Identify which cell holds the provided text, then report its [x, y] central coordinate. 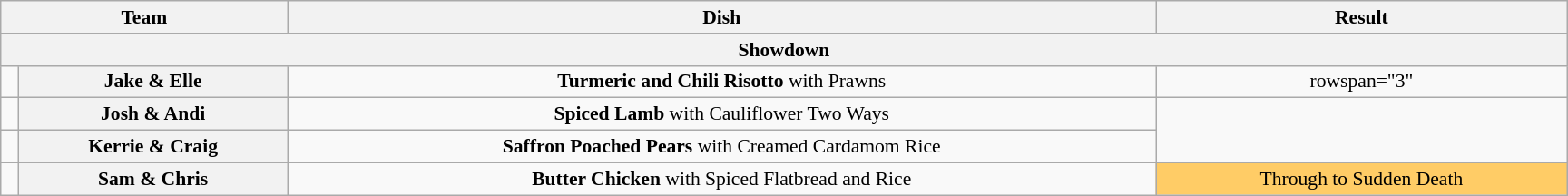
Through to Sudden Death [1362, 179]
Showdown [784, 50]
Kerrie & Craig [152, 147]
Turmeric and Chili Risotto with Prawns [722, 82]
Team [144, 17]
rowspan="3" [1362, 82]
Spiced Lamb with Cauliflower Two Ways [722, 114]
Saffron Poached Pears with Creamed Cardamom Rice [722, 147]
Jake & Elle [152, 82]
Dish [722, 17]
Butter Chicken with Spiced Flatbread and Rice [722, 179]
Josh & Andi [152, 114]
Result [1362, 17]
Sam & Chris [152, 179]
